Output the (X, Y) coordinate of the center of the cell containing the given text.  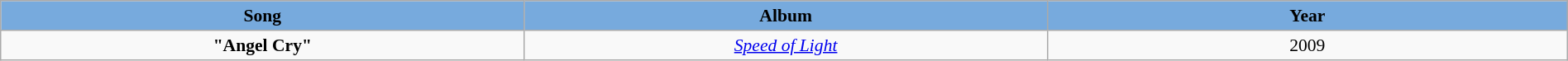
2009 (1307, 45)
Album (786, 16)
Speed of Light (786, 45)
"Angel Cry" (263, 45)
Song (263, 16)
Year (1307, 16)
